Capture the cell that displays the provided text and extract its [X, Y] central coordinate. 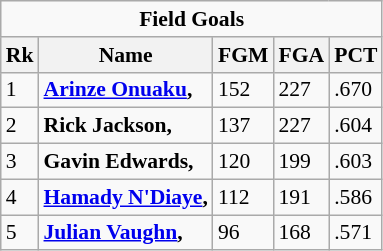
.604 [356, 126]
.670 [356, 90]
137 [243, 126]
Name [125, 55]
152 [243, 90]
Hamady N'Diaye, [125, 197]
Field Goals [192, 19]
199 [301, 162]
Arinze Onuaku, [125, 90]
5 [20, 233]
Gavin Edwards, [125, 162]
120 [243, 162]
3 [20, 162]
.603 [356, 162]
1 [20, 90]
.586 [356, 197]
112 [243, 197]
Julian Vaughn, [125, 233]
96 [243, 233]
FGM [243, 55]
191 [301, 197]
168 [301, 233]
4 [20, 197]
PCT [356, 55]
2 [20, 126]
Rick Jackson, [125, 126]
.571 [356, 233]
Rk [20, 55]
FGA [301, 55]
